Identify which cell holds the provided text, then report its [x, y] central coordinate. 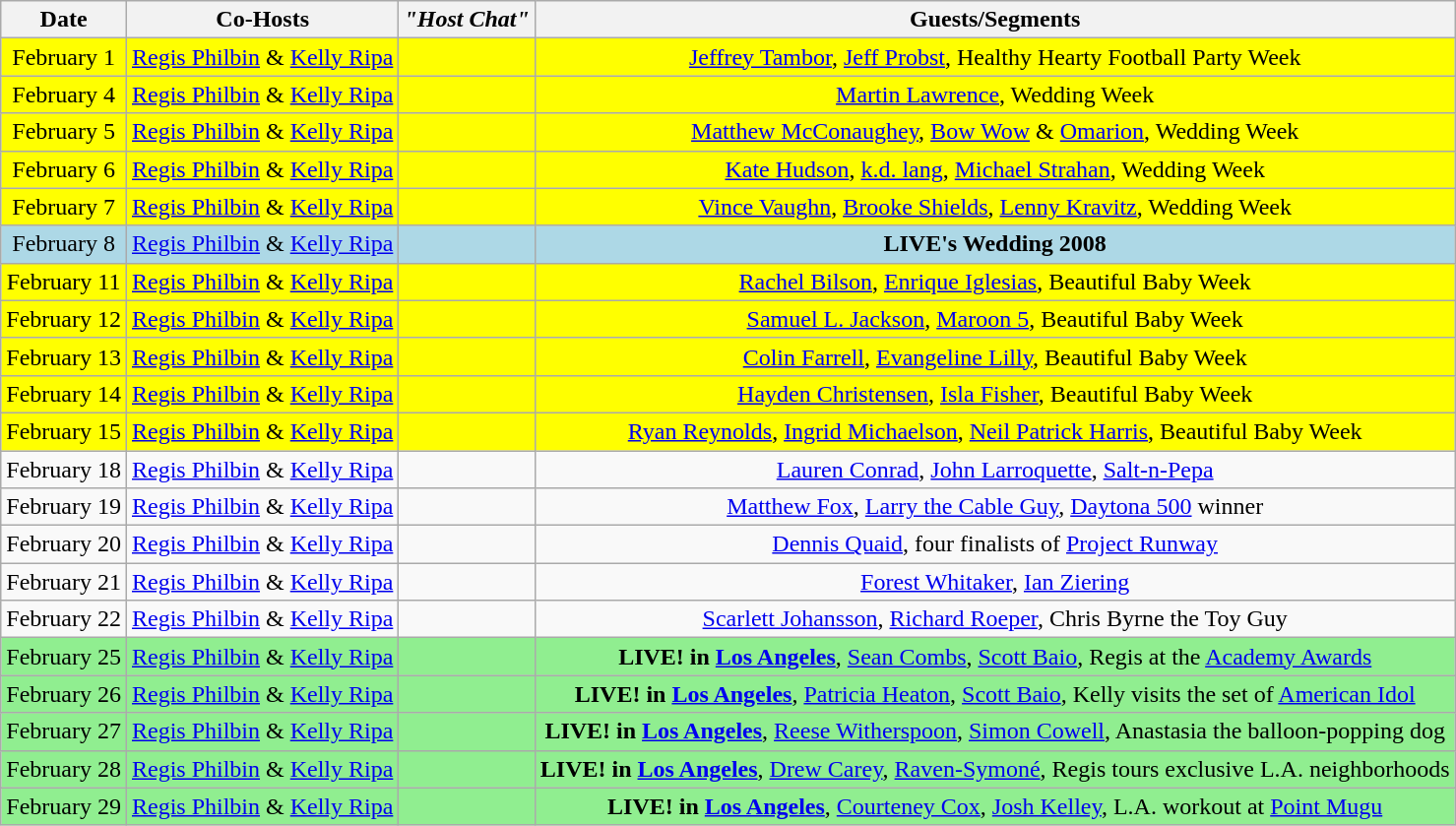
February 11 [64, 282]
LIVE! in Los Angeles, Patricia Heaton, Scott Baio, Kelly visits the set of American Idol [994, 694]
LIVE! in Los Angeles, Courteney Cox, Josh Kelley, L.A. workout at Point Mugu [994, 806]
Kate Hudson, k.d. lang, Michael Strahan, Wedding Week [994, 169]
February 13 [64, 356]
February 14 [64, 394]
Rachel Bilson, Enrique Iglesias, Beautiful Baby Week [994, 282]
February 7 [64, 207]
February 4 [64, 95]
Guests/Segments [994, 20]
LIVE! in Los Angeles, Sean Combs, Scott Baio, Regis at the Academy Awards [994, 657]
February 20 [64, 544]
Lauren Conrad, John Larroquette, Salt-n-Pepa [994, 470]
Co-Hosts [262, 20]
Ryan Reynolds, Ingrid Michaelson, Neil Patrick Harris, Beautiful Baby Week [994, 431]
LIVE! in Los Angeles, Drew Carey, Raven-Symoné, Regis tours exclusive L.A. neighborhoods [994, 769]
February 8 [64, 244]
February 25 [64, 657]
February 22 [64, 619]
February 27 [64, 731]
February 18 [64, 470]
Vince Vaughn, Brooke Shields, Lenny Kravitz, Wedding Week [994, 207]
February 28 [64, 769]
February 1 [64, 57]
Martin Lawrence, Wedding Week [994, 95]
February 12 [64, 319]
LIVE! in Los Angeles, Reese Witherspoon, Simon Cowell, Anastasia the balloon-popping dog [994, 731]
"Host Chat" [467, 20]
Matthew Fox, Larry the Cable Guy, Daytona 500 winner [994, 507]
Forest Whitaker, Ian Ziering [994, 582]
Scarlett Johansson, Richard Roeper, Chris Byrne the Toy Guy [994, 619]
Colin Farrell, Evangeline Lilly, Beautiful Baby Week [994, 356]
Matthew McConaughey, Bow Wow & Omarion, Wedding Week [994, 132]
February 5 [64, 132]
Samuel L. Jackson, Maroon 5, Beautiful Baby Week [994, 319]
Hayden Christensen, Isla Fisher, Beautiful Baby Week [994, 394]
February 26 [64, 694]
Jeffrey Tambor, Jeff Probst, Healthy Hearty Football Party Week [994, 57]
Dennis Quaid, four finalists of Project Runway [994, 544]
February 15 [64, 431]
LIVE's Wedding 2008 [994, 244]
February 29 [64, 806]
February 19 [64, 507]
February 21 [64, 582]
February 6 [64, 169]
Date [64, 20]
